Return [X, Y] of the center of cell containing provided text 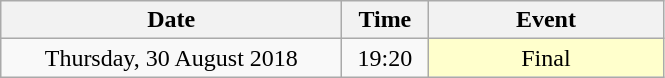
Date [172, 20]
Final [546, 58]
Time [385, 20]
19:20 [385, 58]
Event [546, 20]
Thursday, 30 August 2018 [172, 58]
